Capture the cell that displays the provided text and extract its [X, Y] central coordinate. 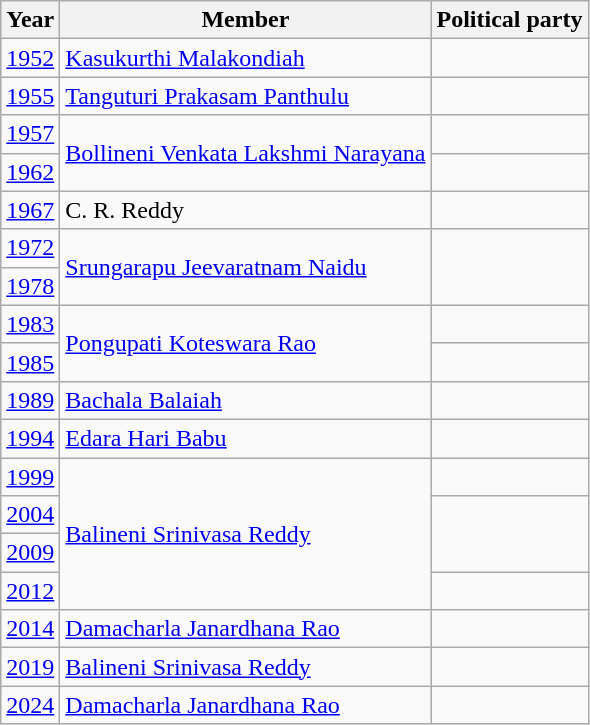
1999 [30, 477]
1983 [30, 324]
Political party [510, 20]
2024 [30, 705]
1955 [30, 96]
C. R. Reddy [246, 210]
Tanguturi Prakasam Panthulu [246, 96]
Year [30, 20]
2012 [30, 591]
1994 [30, 438]
1962 [30, 172]
Edara Hari Babu [246, 438]
Bollineni Venkata Lakshmi Narayana [246, 153]
2004 [30, 515]
2014 [30, 629]
1989 [30, 400]
Bachala Balaiah [246, 400]
Pongupati Koteswara Rao [246, 343]
1985 [30, 362]
2009 [30, 553]
1967 [30, 210]
2019 [30, 667]
Kasukurthi Malakondiah [246, 58]
1972 [30, 248]
1957 [30, 134]
1978 [30, 286]
1952 [30, 58]
Member [246, 20]
Srungarapu Jeevaratnam Naidu [246, 267]
